Return (X, Y) of the center of cell containing provided text 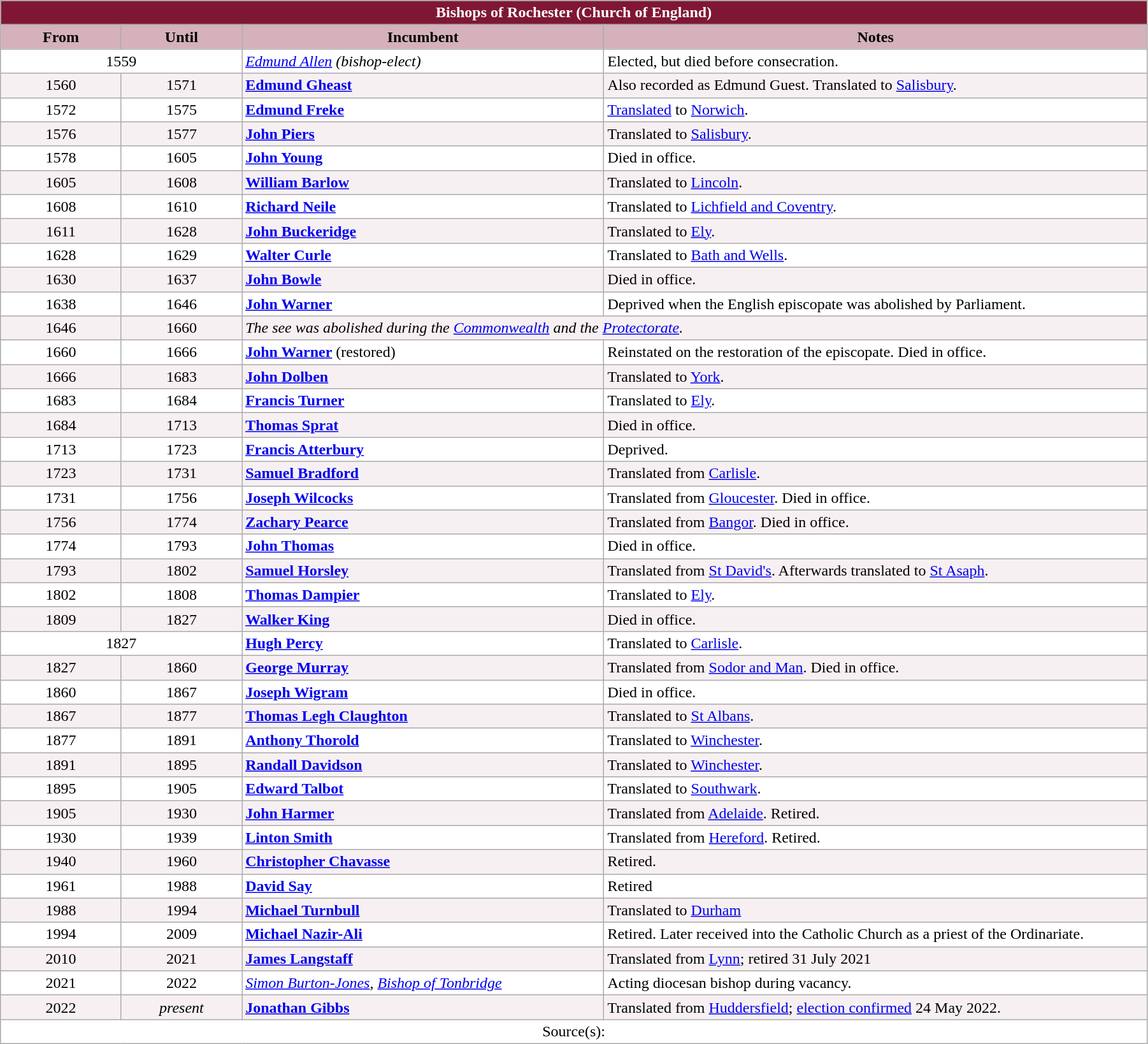
Walker King (423, 619)
Elected, but died before consecration. (875, 61)
John Young (423, 158)
Until (181, 37)
1611 (61, 231)
Joseph Wilcocks (423, 498)
1960 (181, 862)
1577 (181, 134)
Translated to York. (875, 377)
Edmund Gheast (423, 85)
David Say (423, 886)
1630 (61, 279)
1560 (61, 85)
John Thomas (423, 546)
Notes (875, 37)
Simon Burton-Jones, Bishop of Tonbridge (423, 983)
Randall Davidson (423, 765)
John Dolben (423, 377)
Incumbent (423, 37)
1637 (181, 279)
Translated to Lichfield and Coventry. (875, 207)
Linton Smith (423, 837)
Zachary Pearce (423, 522)
Translated from Bangor. Died in office. (875, 522)
Walter Curle (423, 255)
John Piers (423, 134)
Francis Turner (423, 401)
Samuel Bradford (423, 474)
Translated from St David's. Afterwards translated to St Asaph. (875, 570)
present (181, 1007)
John Buckeridge (423, 231)
Jonathan Gibbs (423, 1007)
1575 (181, 110)
Richard Neile (423, 207)
Acting diocesan bishop during vacancy. (875, 983)
Joseph Wigram (423, 692)
Edmund Freke (423, 110)
Source(s): (574, 1031)
Retired. Later received into the Catholic Church as a priest of the Ordinariate. (875, 934)
Francis Atterbury (423, 449)
1809 (61, 619)
John Harmer (423, 813)
Deprived. (875, 449)
1572 (61, 110)
Translated to Durham (875, 910)
1610 (181, 207)
1808 (181, 595)
William Barlow (423, 182)
2009 (181, 934)
Translated to Norwich. (875, 110)
Michael Turnbull (423, 910)
1940 (61, 862)
James Langstaff (423, 959)
Translated to Carlisle. (875, 643)
1578 (61, 158)
1571 (181, 85)
John Bowle (423, 279)
Translated to Southwark. (875, 789)
Hugh Percy (423, 643)
Translated from Hereford. Retired. (875, 837)
Retired. (875, 862)
Translated from Huddersfield; election confirmed 24 May 2022. (875, 1007)
1638 (61, 304)
Deprived when the English episcopate was abolished by Parliament. (875, 304)
George Murray (423, 667)
The see was abolished during the Commonwealth and the Protectorate. (694, 328)
Thomas Sprat (423, 425)
Translated from Adelaide. Retired. (875, 813)
1576 (61, 134)
Anthony Thorold (423, 741)
Translated from Sodor and Man. Died in office. (875, 667)
Translated from Lynn; retired 31 July 2021 (875, 959)
1939 (181, 837)
Thomas Legh Claughton (423, 716)
Thomas Dampier (423, 595)
Translated from Gloucester. Died in office. (875, 498)
1559 (121, 61)
Translated to Lincoln. (875, 182)
Translated from Carlisle. (875, 474)
Bishops of Rochester (Church of England) (574, 13)
Christopher Chavasse (423, 862)
Translated to St Albans. (875, 716)
1629 (181, 255)
Edward Talbot (423, 789)
Michael Nazir-Ali (423, 934)
Edmund Allen (bishop-elect) (423, 61)
Retired (875, 886)
Translated to Salisbury. (875, 134)
Reinstated on the restoration of the episcopate. Died in office. (875, 352)
Samuel Horsley (423, 570)
John Warner (423, 304)
Translated to Bath and Wells. (875, 255)
2010 (61, 959)
John Warner (restored) (423, 352)
Also recorded as Edmund Guest. Translated to Salisbury. (875, 85)
From (61, 37)
1961 (61, 886)
